Find where the given text appears and provide that cell's center as (x, y) coordinate. 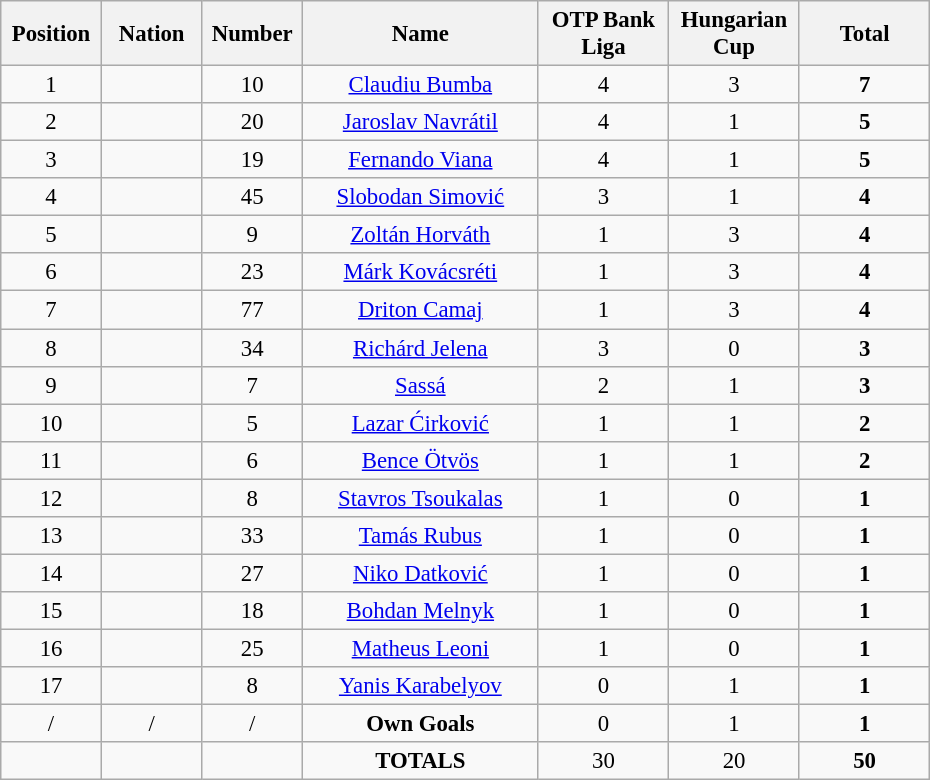
Márk Kovácsréti (421, 273)
Own Goals (421, 724)
TOTALS (421, 761)
27 (252, 573)
Niko Datković (421, 573)
Richárd Jelena (421, 348)
17 (52, 686)
Bence Ötvös (421, 460)
Zoltán Horváth (421, 235)
Slobodan Simović (421, 197)
Lazar Ćirković (421, 423)
16 (52, 648)
18 (252, 611)
Position (52, 34)
Yanis Karabelyov (421, 686)
Claudiu Bumba (421, 85)
45 (252, 197)
Tamás Rubus (421, 536)
33 (252, 536)
14 (52, 573)
12 (52, 498)
50 (864, 761)
11 (52, 460)
Nation (152, 34)
Number (252, 34)
OTP Bank Liga (604, 34)
Matheus Leoni (421, 648)
Driton Camaj (421, 310)
Hungarian Cup (734, 34)
Total (864, 34)
19 (252, 160)
Fernando Viana (421, 160)
15 (52, 611)
13 (52, 536)
Bohdan Melnyk (421, 611)
25 (252, 648)
23 (252, 273)
Jaroslav Navrátil (421, 122)
77 (252, 310)
Sassá (421, 385)
34 (252, 348)
Name (421, 34)
Stavros Tsoukalas (421, 498)
30 (604, 761)
